Find where the given text appears and provide that cell's center as [X, Y] coordinate. 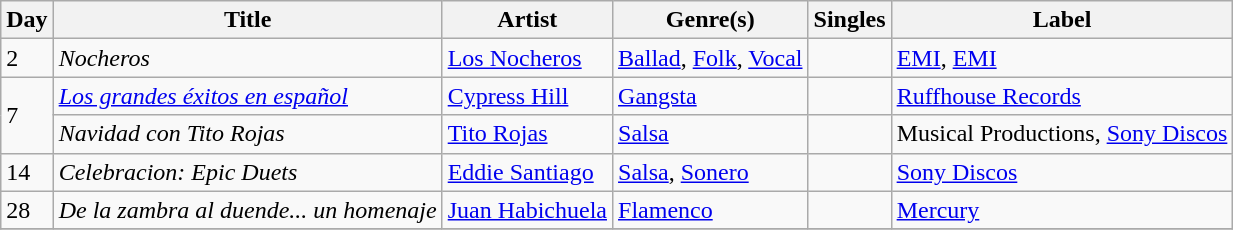
Flamenco [711, 210]
Nocheros [248, 58]
2 [27, 58]
Singles [850, 20]
Artist [527, 20]
28 [27, 210]
Juan Habichuela [527, 210]
Genre(s) [711, 20]
Tito Rojas [527, 134]
Title [248, 20]
Label [1062, 20]
Ruffhouse Records [1062, 96]
Sony Discos [1062, 172]
Cypress Hill [527, 96]
Celebracion: Epic Duets [248, 172]
Salsa, Sonero [711, 172]
EMI, EMI [1062, 58]
Los Nocheros [527, 58]
Mercury [1062, 210]
Eddie Santiago [527, 172]
De la zambra al duende... un homenaje [248, 210]
Gangsta [711, 96]
Ballad, Folk, Vocal [711, 58]
Salsa [711, 134]
Navidad con Tito Rojas [248, 134]
Day [27, 20]
Los grandes éxitos en español [248, 96]
Musical Productions, Sony Discos [1062, 134]
7 [27, 115]
14 [27, 172]
